For the text-containing cell, return its midpoint in [x, y] coordinate format. 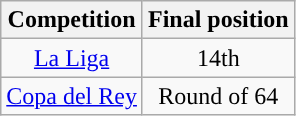
Copa del Rey [72, 96]
14th [218, 58]
Competition [72, 20]
Round of 64 [218, 96]
La Liga [72, 58]
Final position [218, 20]
